Detect which cell encompasses the target text, then output its (X, Y) center coordinate. 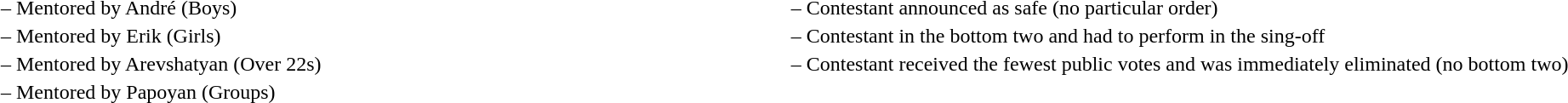
– Mentored by Erik (Girls) (162, 37)
– Mentored by Arevshatyan (Over 22s) (162, 64)
